Output the (x, y) coordinate of the center of the cell containing the given text.  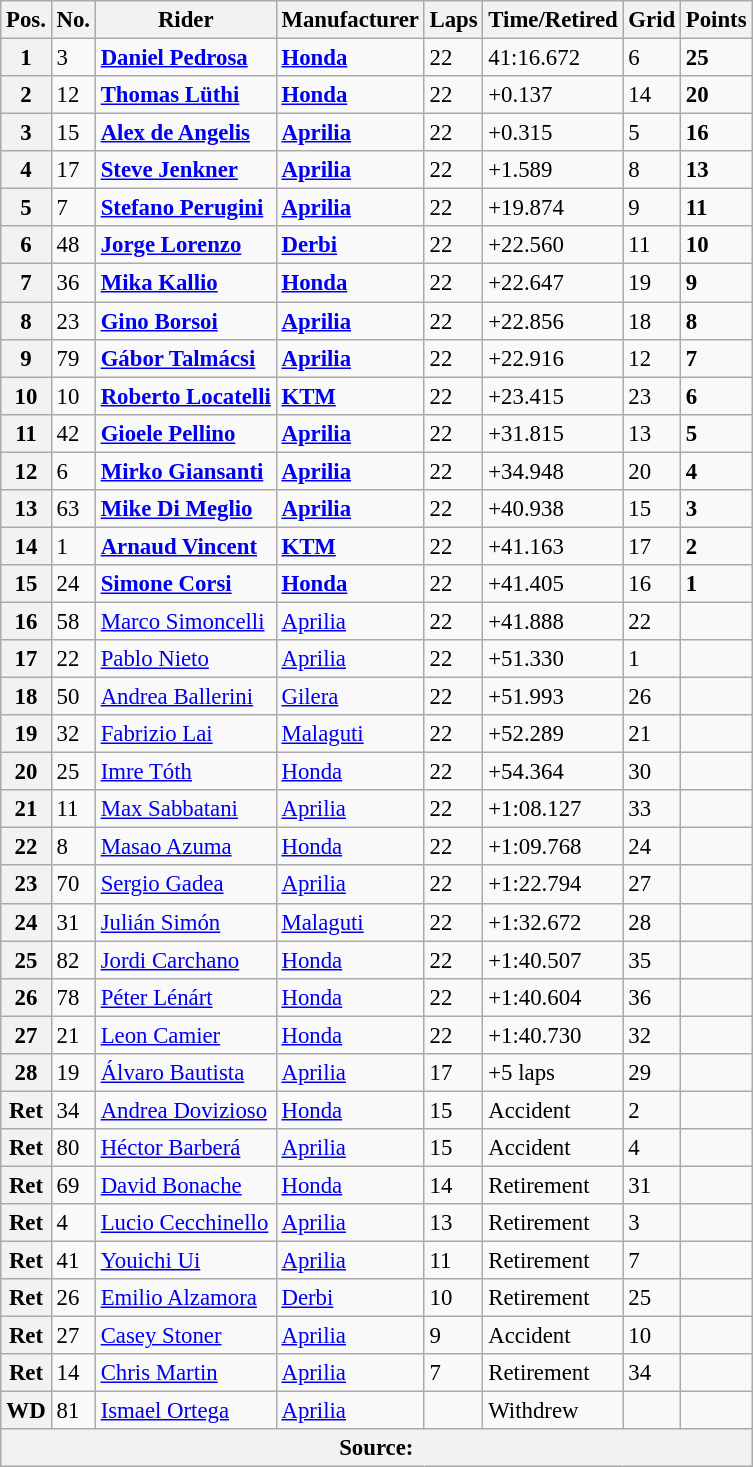
Daniel Pedrosa (186, 58)
Arnaud Vincent (186, 546)
+1:22.794 (553, 885)
81 (73, 1411)
Andrea Dovizioso (186, 1110)
Fabrizio Lai (186, 734)
+22.647 (553, 283)
29 (652, 1073)
Thomas Lüthi (186, 95)
+1:32.672 (553, 922)
+1:40.730 (553, 1035)
+0.137 (553, 95)
Marco Simoncelli (186, 621)
Emilio Alzamora (186, 1298)
Leon Camier (186, 1035)
+34.948 (553, 471)
+51.993 (553, 697)
Pablo Nieto (186, 659)
Time/Retired (553, 20)
Alex de Angelis (186, 133)
Julián Simón (186, 922)
Lucio Cecchinello (186, 1223)
79 (73, 358)
33 (652, 809)
30 (652, 772)
WD (26, 1411)
70 (73, 885)
Max Sabbatani (186, 809)
No. (73, 20)
Mike Di Meglio (186, 509)
+1:40.507 (553, 960)
Rider (186, 20)
Imre Tóth (186, 772)
Stefano Perugini (186, 208)
Jorge Lorenzo (186, 245)
41:16.672 (553, 58)
Gino Borsoi (186, 321)
50 (73, 697)
Roberto Locatelli (186, 396)
Steve Jenkner (186, 170)
+22.916 (553, 358)
42 (73, 433)
Andrea Ballerini (186, 697)
Pos. (26, 20)
Withdrew (553, 1411)
48 (73, 245)
41 (73, 1261)
Points (716, 20)
Héctor Barberá (186, 1148)
+41.888 (553, 621)
+54.364 (553, 772)
+41.163 (553, 546)
+1:08.127 (553, 809)
35 (652, 960)
Chris Martin (186, 1373)
Casey Stoner (186, 1336)
+22.560 (553, 245)
82 (73, 960)
Simone Corsi (186, 584)
Masao Azuma (186, 847)
Álvaro Bautista (186, 1073)
+52.289 (553, 734)
+40.938 (553, 509)
+23.415 (553, 396)
+19.874 (553, 208)
+1:40.604 (553, 997)
63 (73, 509)
Grid (652, 20)
78 (73, 997)
58 (73, 621)
Ismael Ortega (186, 1411)
Manufacturer (350, 20)
Laps (454, 20)
Gioele Pellino (186, 433)
Péter Lénárt (186, 997)
Gábor Talmácsi (186, 358)
+1.589 (553, 170)
Mika Kallio (186, 283)
Youichi Ui (186, 1261)
+41.405 (553, 584)
David Bonache (186, 1185)
+22.856 (553, 321)
Gilera (350, 697)
+51.330 (553, 659)
+31.815 (553, 433)
Mirko Giansanti (186, 471)
80 (73, 1148)
Jordi Carchano (186, 960)
+1:09.768 (553, 847)
69 (73, 1185)
Sergio Gadea (186, 885)
+5 laps (553, 1073)
+0.315 (553, 133)
